Extract the [x, y] coordinate from the center of the cell holding the provided text.  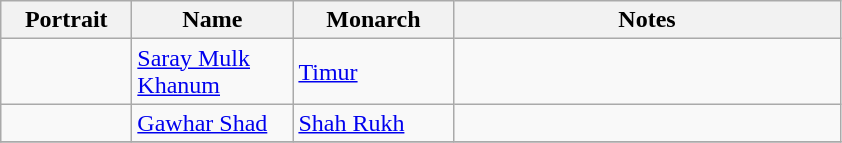
Timur [374, 72]
Monarch [374, 20]
Shah Rukh [374, 123]
Name [212, 20]
Portrait [66, 20]
Saray Mulk Khanum [212, 72]
Notes [647, 20]
Gawhar Shad [212, 123]
